Determine the (x, y) coordinate at the center of the cell enclosing the given text.  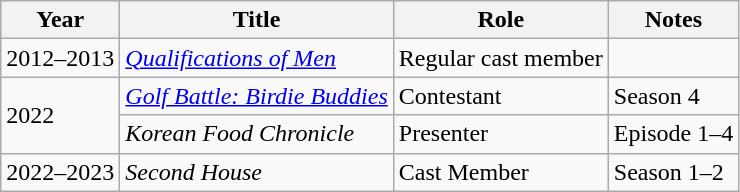
Golf Battle: Birdie Buddies (256, 96)
2022–2023 (60, 172)
Episode 1–4 (673, 134)
Korean Food Chronicle (256, 134)
Cast Member (500, 172)
Regular cast member (500, 58)
2022 (60, 115)
Qualifications of Men (256, 58)
Second House (256, 172)
Contestant (500, 96)
Year (60, 20)
Presenter (500, 134)
Role (500, 20)
Season 1–2 (673, 172)
2012–2013 (60, 58)
Title (256, 20)
Notes (673, 20)
Season 4 (673, 96)
